Determine the [X, Y] coordinate at the center of the cell enclosing the given text.  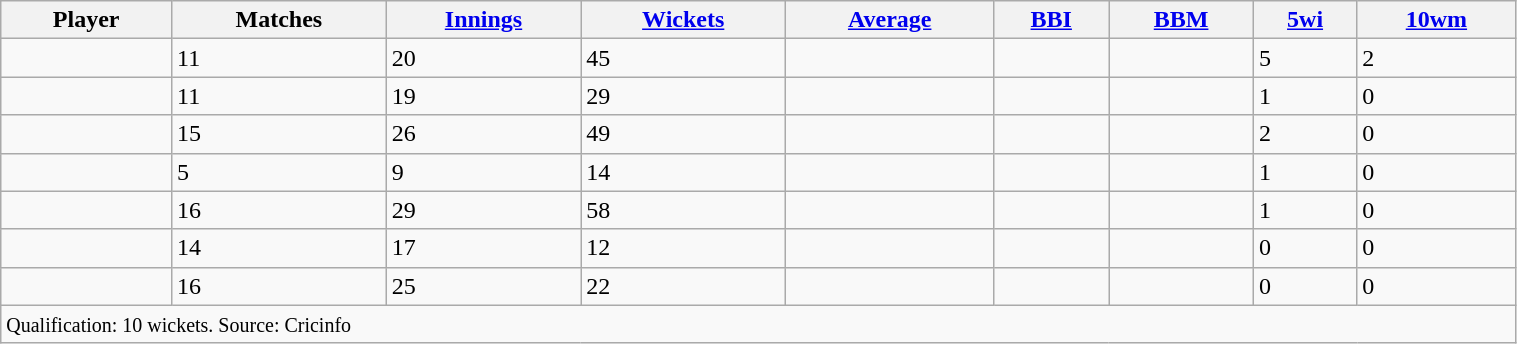
Qualification: 10 wickets. Source: Cricinfo [758, 324]
Player [86, 20]
BBI [1052, 20]
Wickets [684, 20]
49 [684, 134]
22 [684, 286]
5wi [1304, 20]
26 [483, 134]
9 [483, 172]
45 [684, 58]
15 [280, 134]
Matches [280, 20]
20 [483, 58]
19 [483, 96]
25 [483, 286]
Innings [483, 20]
Average [890, 20]
58 [684, 210]
BBM [1181, 20]
17 [483, 248]
10wm [1436, 20]
12 [684, 248]
